Capture the cell that displays the provided text and extract its [x, y] central coordinate. 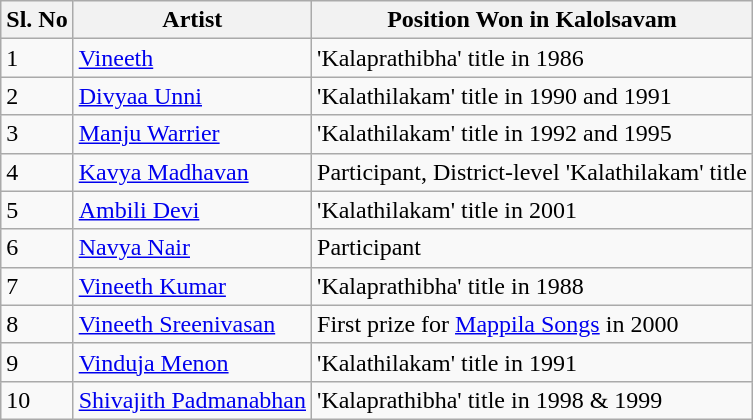
4 [37, 172]
Vineeth [192, 58]
Divyaa Unni [192, 96]
3 [37, 134]
'Kalaprathibha' title in 1986 [532, 58]
8 [37, 324]
Manju Warrier [192, 134]
Vinduja Menon [192, 362]
'Kalathilakam' title in 1990 and 1991 [532, 96]
Kavya Madhavan [192, 172]
9 [37, 362]
'Kalathilakam' title in 1992 and 1995 [532, 134]
Vineeth Kumar [192, 286]
10 [37, 400]
First prize for Mappila Songs in 2000 [532, 324]
Artist [192, 20]
'Kalaprathibha' title in 1988 [532, 286]
5 [37, 210]
Participant [532, 248]
Shivajith Padmanabhan [192, 400]
6 [37, 248]
'Kalathilakam' title in 1991 [532, 362]
Sl. No [37, 20]
Ambili Devi [192, 210]
'Kalaprathibha' title in 1998 & 1999 [532, 400]
Position Won in Kalolsavam [532, 20]
2 [37, 96]
Vineeth Sreenivasan [192, 324]
1 [37, 58]
7 [37, 286]
Participant, District-level 'Kalathilakam' title [532, 172]
Navya Nair [192, 248]
'Kalathilakam' title in 2001 [532, 210]
